Scan for the cell matching the given text and deliver its (x, y) coordinate at center. 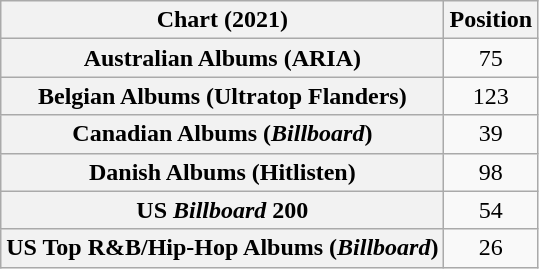
Australian Albums (ARIA) (222, 58)
Canadian Albums (Billboard) (222, 134)
US Billboard 200 (222, 210)
26 (491, 248)
54 (491, 210)
123 (491, 96)
US Top R&B/Hip-Hop Albums (Billboard) (222, 248)
75 (491, 58)
Position (491, 20)
Chart (2021) (222, 20)
Belgian Albums (Ultratop Flanders) (222, 96)
Danish Albums (Hitlisten) (222, 172)
39 (491, 134)
98 (491, 172)
